Provide the (x, y) coordinate of the cell's center where the given text is located.  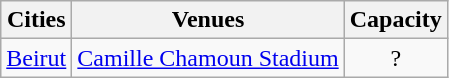
Venues (208, 20)
Camille Chamoun Stadium (208, 58)
? (396, 58)
Capacity (396, 20)
Cities (36, 20)
Beirut (36, 58)
